Provide the [x, y] coordinate of the cell's center where the given text is located.  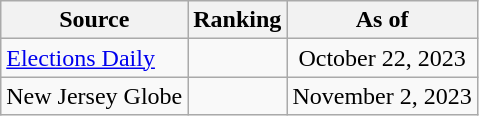
Ranking [238, 20]
Elections Daily [94, 58]
October 22, 2023 [382, 58]
New Jersey Globe [94, 96]
November 2, 2023 [382, 96]
As of [382, 20]
Source [94, 20]
